Identify which cell holds the provided text, then report its [x, y] central coordinate. 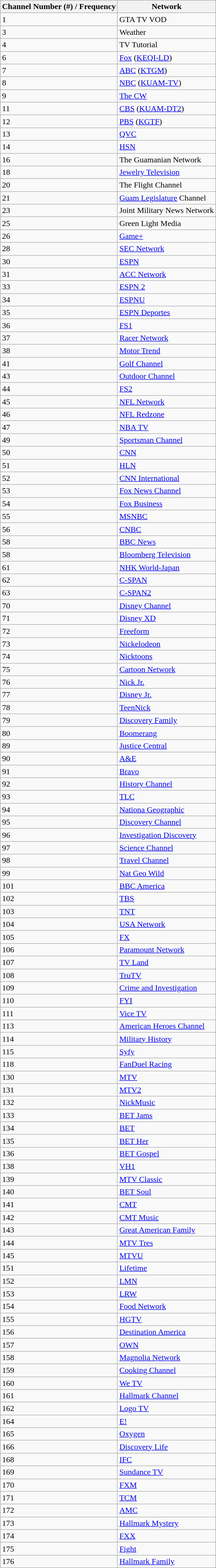
90 [59, 758]
NBA TV [167, 427]
157 [59, 1345]
NBC (KUAM-TV) [167, 83]
18 [59, 172]
Nickelodeon [167, 644]
172 [59, 1510]
TLC [167, 797]
ESPN [167, 262]
101 [59, 886]
11 [59, 108]
CNN International [167, 478]
NickMusic [167, 1103]
156 [59, 1332]
170 [59, 1485]
Paramount Network [167, 950]
21 [59, 198]
173 [59, 1523]
93 [59, 797]
Motor Trend [167, 351]
168 [59, 1460]
134 [59, 1128]
161 [59, 1396]
FXX [167, 1536]
54 [59, 504]
109 [59, 988]
145 [59, 1256]
HSN [167, 147]
BET Soul [167, 1192]
106 [59, 950]
BBC News [167, 542]
The Guamanian Network [167, 160]
FX [167, 937]
151 [59, 1268]
Syfy [167, 1052]
118 [59, 1064]
79 [59, 720]
55 [59, 516]
BET Jams [167, 1115]
107 [59, 962]
LMN [167, 1281]
Fox (KEQI-LD) [167, 58]
C-SPAN [167, 580]
MSNBC [167, 516]
6 [59, 58]
49 [59, 440]
138 [59, 1166]
8 [59, 83]
162 [59, 1409]
72 [59, 631]
143 [59, 1230]
ESPN Deportes [167, 312]
ABC (KTGM) [167, 70]
1 [59, 19]
158 [59, 1357]
25 [59, 223]
46 [59, 415]
Disney Channel [167, 606]
Discovery Life [167, 1447]
SEC Network [167, 249]
Bravo [167, 771]
114 [59, 1039]
ESPN 2 [167, 287]
70 [59, 606]
Food Network [167, 1306]
Travel Channel [167, 861]
TBS [167, 899]
TeenNick [167, 707]
140 [59, 1192]
Joint Military News Network [167, 211]
136 [59, 1153]
Guam Legislature Channel [167, 198]
45 [59, 402]
TNT [167, 911]
Hallmark Family [167, 1561]
159 [59, 1370]
Discovery Channel [167, 822]
E! [167, 1421]
BBC America [167, 886]
MTV Classic [167, 1179]
OWN [167, 1345]
We TV [167, 1383]
ACC Network [167, 274]
35 [59, 312]
Weather [167, 32]
99 [59, 873]
Channel Number (#) / Frequency [59, 7]
Nat Geo Wild [167, 873]
IFC [167, 1460]
NHK World-Japan [167, 568]
AMC [167, 1510]
13 [59, 134]
28 [59, 249]
Cooking Channel [167, 1370]
FYI [167, 1001]
Green Light Media [167, 223]
174 [59, 1536]
153 [59, 1294]
115 [59, 1052]
51 [59, 465]
MTV Tres [167, 1243]
HLN [167, 465]
155 [59, 1319]
Network [167, 7]
111 [59, 1014]
110 [59, 1001]
139 [59, 1179]
BET Gospel [167, 1153]
176 [59, 1561]
165 [59, 1434]
61 [59, 568]
73 [59, 644]
131 [59, 1090]
41 [59, 363]
130 [59, 1077]
16 [59, 160]
FS1 [167, 325]
175 [59, 1549]
FanDuel Racing [167, 1064]
36 [59, 325]
Freeform [167, 631]
CNN [167, 453]
78 [59, 707]
Bloomberg Television [167, 554]
50 [59, 453]
Boomerang [167, 733]
FXM [167, 1485]
96 [59, 835]
Investigation Discovery [167, 835]
3 [59, 32]
74 [59, 657]
CMT Music [167, 1217]
VH1 [167, 1166]
CNBC [167, 529]
166 [59, 1447]
47 [59, 427]
Great American Family [167, 1230]
Vice TV [167, 1014]
98 [59, 861]
TCM [167, 1498]
20 [59, 185]
TruTV [167, 975]
33 [59, 287]
Oxygen [167, 1434]
Racer Network [167, 338]
113 [59, 1026]
104 [59, 924]
43 [59, 376]
75 [59, 669]
Outdoor Channel [167, 376]
MTVU [167, 1256]
Fox News Channel [167, 491]
BET [167, 1128]
Game+ [167, 236]
The CW [167, 96]
QVC [167, 134]
152 [59, 1281]
26 [59, 236]
PBS (KGTF) [167, 121]
Military History [167, 1039]
Magnolia Network [167, 1357]
103 [59, 911]
135 [59, 1141]
9 [59, 96]
Justice Central [167, 746]
NFL Network [167, 402]
97 [59, 848]
144 [59, 1243]
92 [59, 784]
Hallmark Mystery [167, 1523]
Sundance TV [167, 1472]
160 [59, 1383]
Fox Business [167, 504]
7 [59, 70]
American Heroes Channel [167, 1026]
ESPNU [167, 300]
62 [59, 580]
95 [59, 822]
CBS (KUAM-DT2) [167, 108]
76 [59, 682]
MTV2 [167, 1090]
BET Her [167, 1141]
89 [59, 746]
52 [59, 478]
Nick Jr. [167, 682]
154 [59, 1306]
141 [59, 1205]
31 [59, 274]
NFL Redzone [167, 415]
Cartoon Network [167, 669]
56 [59, 529]
The Flight Channel [167, 185]
USA Network [167, 924]
71 [59, 618]
Hallmark Channel [167, 1396]
Nicktoons [167, 657]
Destination America [167, 1332]
TV Tutorial [167, 45]
Science Channel [167, 848]
Lifetime [167, 1268]
108 [59, 975]
80 [59, 733]
91 [59, 771]
23 [59, 211]
Disney Jr. [167, 695]
63 [59, 593]
Jewelry Television [167, 172]
44 [59, 389]
171 [59, 1498]
FS2 [167, 389]
12 [59, 121]
34 [59, 300]
30 [59, 262]
105 [59, 937]
Nationa Geographic [167, 810]
133 [59, 1115]
GTA TV VOD [167, 19]
94 [59, 810]
TV Land [167, 962]
CMT [167, 1205]
37 [59, 338]
HGTV [167, 1319]
MTV [167, 1077]
Sportsman Channel [167, 440]
102 [59, 899]
Fight [167, 1549]
169 [59, 1472]
Disney XD [167, 618]
LRW [167, 1294]
4 [59, 45]
53 [59, 491]
Crime and Investigation [167, 988]
164 [59, 1421]
C-SPAN2 [167, 593]
Logo TV [167, 1409]
Discovery Family [167, 720]
14 [59, 147]
38 [59, 351]
History Channel [167, 784]
142 [59, 1217]
Golf Channel [167, 363]
132 [59, 1103]
77 [59, 695]
A&E [167, 758]
